Determine the (X, Y) coordinate at the center of the cell enclosing the given text.  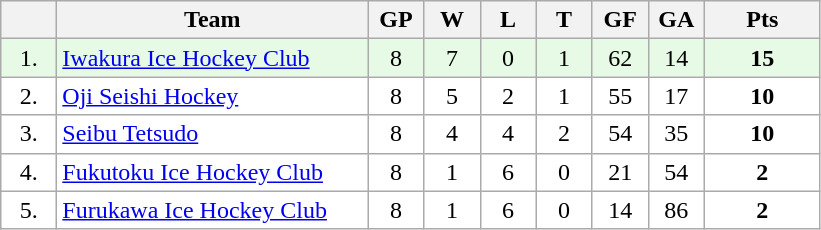
62 (620, 58)
1. (29, 58)
5. (29, 210)
7 (452, 58)
Iwakura Ice Hockey Club (212, 58)
T (564, 20)
21 (620, 172)
GA (676, 20)
86 (676, 210)
35 (676, 134)
Seibu Tetsudo (212, 134)
Furukawa Ice Hockey Club (212, 210)
Team (212, 20)
W (452, 20)
55 (620, 96)
5 (452, 96)
Pts (762, 20)
GF (620, 20)
17 (676, 96)
Fukutoku Ice Hockey Club (212, 172)
GP (396, 20)
2. (29, 96)
3. (29, 134)
L (508, 20)
15 (762, 58)
Oji Seishi Hockey (212, 96)
4. (29, 172)
